Capture the cell that displays the provided text and extract its (x, y) central coordinate. 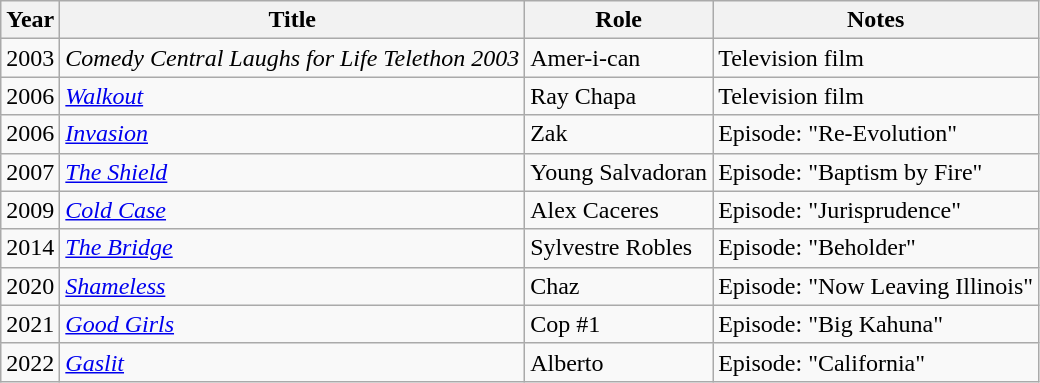
Episode: "Beholder" (876, 248)
The Bridge (292, 248)
2014 (30, 248)
Shameless (292, 286)
Amer-i-can (619, 58)
Episode: "Jurisprudence" (876, 210)
Young Salvadoran (619, 172)
Walkout (292, 96)
Alex Caceres (619, 210)
Gaslit (292, 362)
Zak (619, 134)
Cop #1 (619, 324)
Year (30, 20)
Ray Chapa (619, 96)
2022 (30, 362)
Notes (876, 20)
Invasion (292, 134)
The Shield (292, 172)
Episode: "Re-Evolution" (876, 134)
2009 (30, 210)
2003 (30, 58)
Good Girls (292, 324)
Chaz (619, 286)
Sylvestre Robles (619, 248)
Comedy Central Laughs for Life Telethon 2003 (292, 58)
Title (292, 20)
2020 (30, 286)
2007 (30, 172)
Cold Case (292, 210)
Episode: "Now Leaving Illinois" (876, 286)
Role (619, 20)
Episode: "Big Kahuna" (876, 324)
Episode: "California" (876, 362)
2021 (30, 324)
Alberto (619, 362)
Episode: "Baptism by Fire" (876, 172)
